Return (X, Y) of the center of cell containing provided text 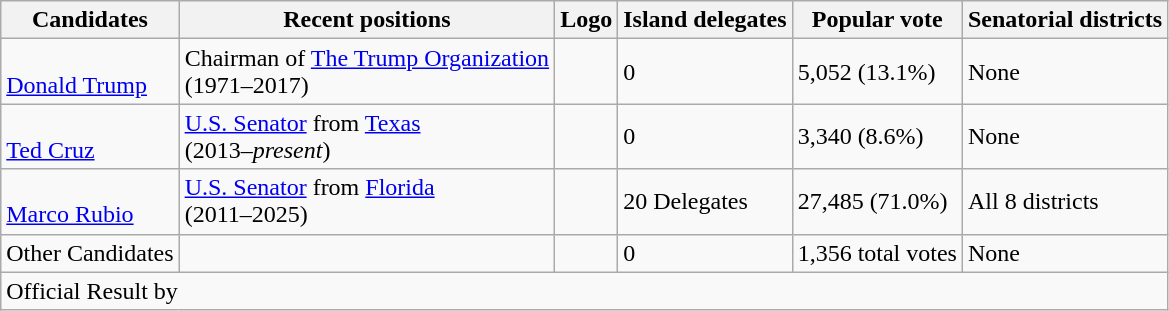
1,356 total votes (877, 253)
Logo (586, 20)
Marco Rubio (90, 202)
20 Delegates (705, 202)
5,052 (13.1%) (877, 72)
Ted Cruz (90, 136)
U.S. Senator from Florida(2011–2025) (366, 202)
All 8 districts (1064, 202)
27,485 (71.0%) (877, 202)
Other Candidates (90, 253)
U.S. Senator from Texas(2013–present) (366, 136)
3,340 (8.6%) (877, 136)
Popular vote (877, 20)
Donald Trump (90, 72)
Candidates (90, 20)
Chairman of The Trump Organization(1971–2017) (366, 72)
Official Result by (584, 291)
Island delegates (705, 20)
Senatorial districts (1064, 20)
Recent positions (366, 20)
